Pinpoint the cell where the given text exists, returning its (X, Y) midpoint coordinate. 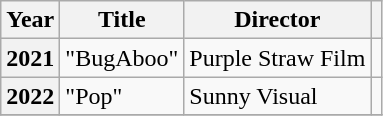
Sunny Visual (278, 96)
Director (278, 20)
2021 (30, 58)
2022 (30, 96)
Year (30, 20)
"Pop" (122, 96)
Purple Straw Film (278, 58)
"BugAboo" (122, 58)
Title (122, 20)
